For the text-containing cell, return its midpoint in [x, y] coordinate format. 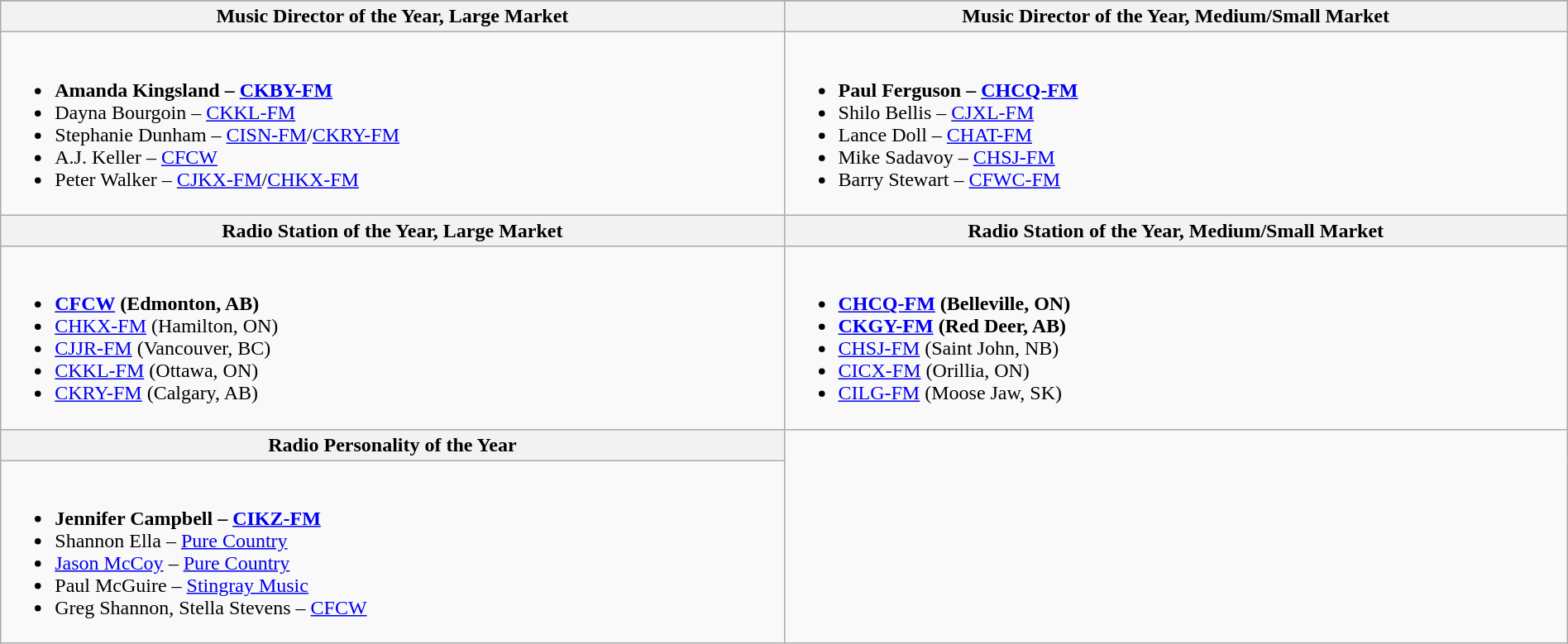
Amanda Kingsland – CKBY-FMDayna Bourgoin – CKKL-FMStephanie Dunham – CISN-FM/CKRY-FMA.J. Keller – CFCWPeter Walker – CJKX-FM/CHKX-FM [392, 124]
CFCW (Edmonton, AB)CHKX-FM (Hamilton, ON)CJJR-FM (Vancouver, BC)CKKL-FM (Ottawa, ON)CKRY-FM (Calgary, AB) [392, 337]
Radio Personality of the Year [392, 445]
Music Director of the Year, Large Market [392, 17]
Jennifer Campbell – CIKZ-FMShannon Ella – Pure CountryJason McCoy – Pure CountryPaul McGuire – Stingray MusicGreg Shannon, Stella Stevens – CFCW [392, 552]
Music Director of the Year, Medium/Small Market [1176, 17]
Paul Ferguson – CHCQ-FMShilo Bellis – CJXL-FMLance Doll – CHAT-FMMike Sadavoy – CHSJ-FMBarry Stewart – CFWC-FM [1176, 124]
Radio Station of the Year, Medium/Small Market [1176, 231]
Radio Station of the Year, Large Market [392, 231]
CHCQ-FM (Belleville, ON) CKGY-FM (Red Deer, AB)CHSJ-FM (Saint John, NB)CICX-FM (Orillia, ON)CILG-FM (Moose Jaw, SK) [1176, 337]
